Provide the [X, Y] coordinate of the cell's center where the given text is located.  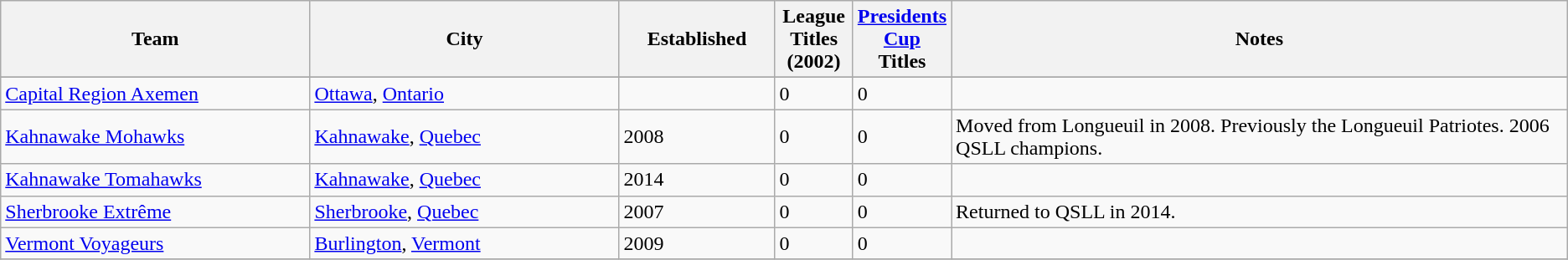
City [464, 39]
League Titles (2002) [814, 39]
Sherbrooke, Quebec [464, 212]
Team [156, 39]
Capital Region Axemen [156, 94]
Presidents Cup Titles [901, 39]
Returned to QSLL in 2014. [1260, 212]
2009 [697, 243]
Vermont Voyageurs [156, 243]
Moved from Longueuil in 2008. Previously the Longueuil Patriotes. 2006 QSLL champions. [1260, 137]
2008 [697, 137]
Notes [1260, 39]
Sherbrooke Extrême [156, 212]
Burlington, Vermont [464, 243]
Established [697, 39]
Kahnawake Mohawks [156, 137]
Ottawa, Ontario [464, 94]
2014 [697, 180]
Kahnawake Tomahawks [156, 180]
2007 [697, 212]
